Find where the given text appears and provide that cell's center as (X, Y) coordinate. 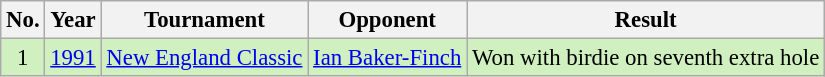
Result (646, 20)
Opponent (388, 20)
New England Classic (204, 58)
Won with birdie on seventh extra hole (646, 58)
1991 (73, 58)
1 (23, 58)
Ian Baker-Finch (388, 58)
Tournament (204, 20)
No. (23, 20)
Year (73, 20)
